Detect which cell encompasses the target text, then output its [x, y] center coordinate. 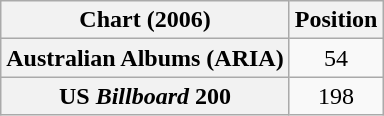
Australian Albums (ARIA) [145, 58]
54 [336, 58]
198 [336, 96]
Chart (2006) [145, 20]
US Billboard 200 [145, 96]
Position [336, 20]
